Scan for the cell matching the given text and deliver its [X, Y] coordinate at center. 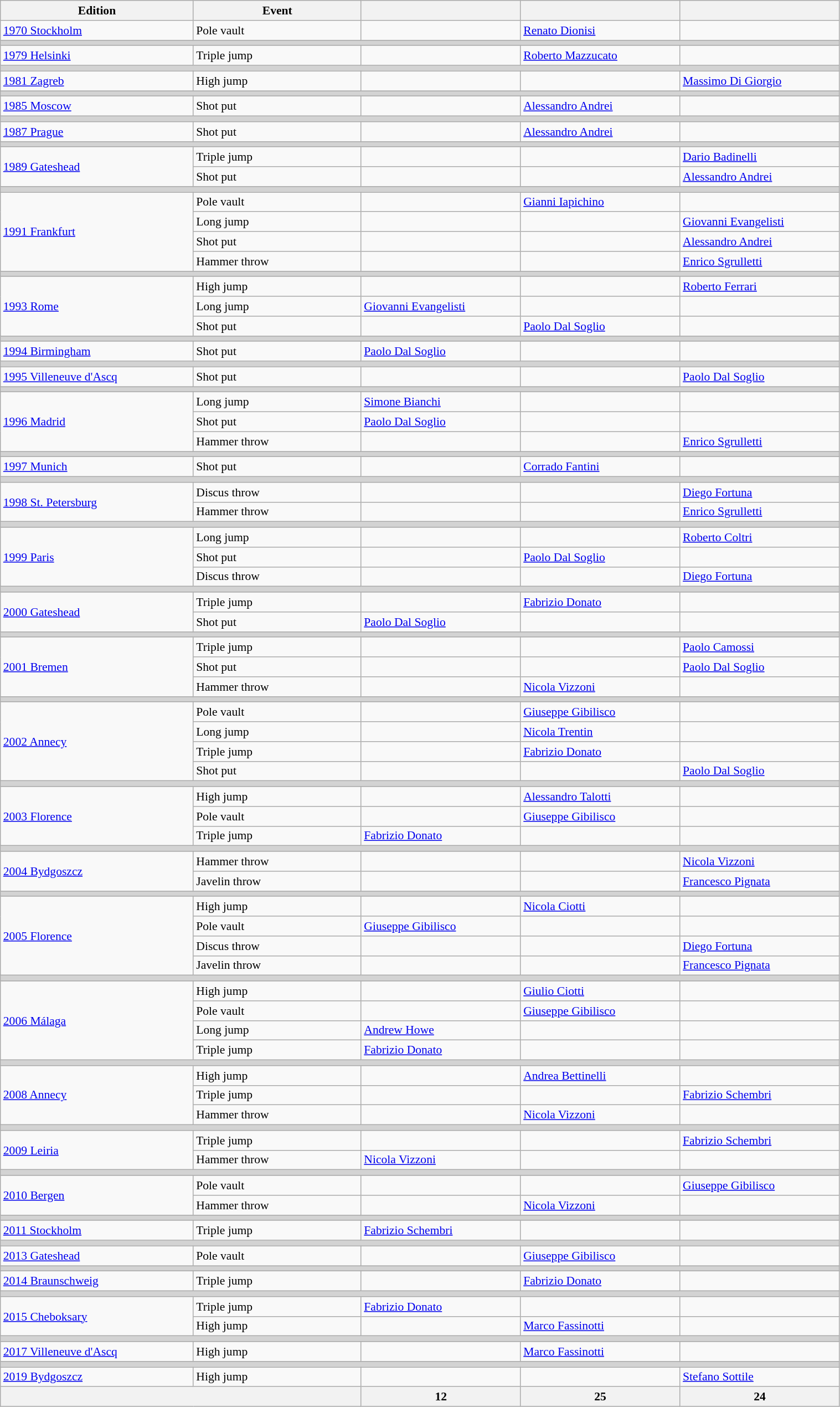
2011 Stockholm [97, 1231]
1989 Gateshead [97, 167]
2000 Gateshead [97, 612]
1987 Prague [97, 132]
2005 Florence [97, 936]
Gianni Iapichino [600, 202]
2006 Málaga [97, 1020]
Event [277, 11]
2009 Leiria [97, 1150]
1981 Zagreb [97, 81]
1998 St. Petersburg [97, 502]
1995 Villeneuve d'Ascq [97, 377]
1970 Stockholm [97, 30]
2002 Annecy [97, 742]
2010 Bergen [97, 1195]
Renato Dionisi [600, 30]
Paolo Camossi [760, 648]
2019 Bydgoszcz [97, 1377]
Roberto Mazzucato [600, 56]
Simone Bianchi [441, 402]
1985 Moscow [97, 106]
1996 Madrid [97, 422]
1993 Rome [97, 307]
Alessandro Talotti [600, 797]
24 [760, 1397]
1991 Frankfurt [97, 232]
25 [600, 1397]
1997 Munich [97, 467]
Giulio Ciotti [600, 991]
Nicola Ciotti [600, 907]
Stefano Sottile [760, 1377]
Dario Badinelli [760, 157]
Corrado Fantini [600, 467]
12 [441, 1397]
Andrea Bettinelli [600, 1076]
1979 Helsinki [97, 56]
2008 Annecy [97, 1096]
2013 Gateshead [97, 1256]
2001 Bremen [97, 667]
2017 Villeneuve d'Ascq [97, 1352]
2014 Braunschweig [97, 1281]
Massimo Di Giorgio [760, 81]
Roberto Ferrari [760, 287]
1994 Birmingham [97, 352]
1999 Paris [97, 557]
2003 Florence [97, 817]
Edition [97, 11]
2004 Bydgoszcz [97, 871]
Andrew Howe [441, 1030]
Nicola Trentin [600, 732]
Roberto Coltri [760, 537]
2015 Cheboksary [97, 1316]
